Scan for the cell matching the given text and deliver its (X, Y) coordinate at center. 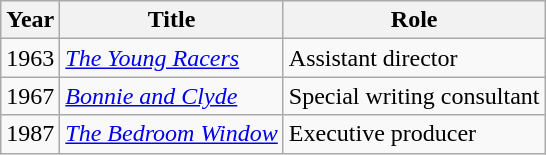
Bonnie and Clyde (172, 96)
Title (172, 20)
The Bedroom Window (172, 134)
1963 (30, 58)
Assistant director (414, 58)
The Young Racers (172, 58)
Executive producer (414, 134)
Role (414, 20)
Year (30, 20)
Special writing consultant (414, 96)
1987 (30, 134)
1967 (30, 96)
